Detect which cell encompasses the target text, then output its [X, Y] center coordinate. 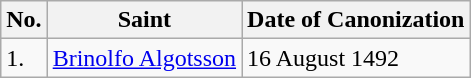
Saint [144, 20]
Date of Canonization [356, 20]
1. [24, 58]
16 August 1492 [356, 58]
No. [24, 20]
Brinolfo Algotsson [144, 58]
